Extract the [X, Y] coordinate from the center of the cell holding the provided text.  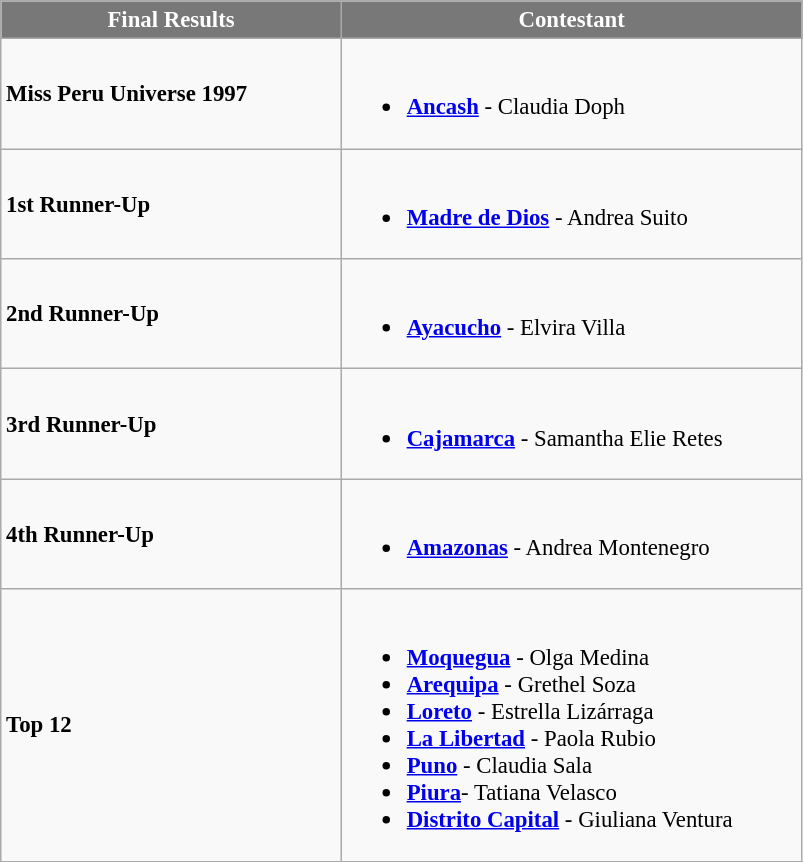
2nd Runner-Up [172, 314]
Ancash - Claudia Doph [572, 94]
1st Runner-Up [172, 204]
Madre de Dios - Andrea Suito [572, 204]
Amazonas - Andrea Montenegro [572, 534]
4th Runner-Up [172, 534]
Contestant [572, 20]
3rd Runner-Up [172, 424]
Miss Peru Universe 1997 [172, 94]
Ayacucho - Elvira Villa [572, 314]
Cajamarca - Samantha Elie Retes [572, 424]
Top 12 [172, 725]
Final Results [172, 20]
